Output the [X, Y] coordinate of the center of the cell containing the given text.  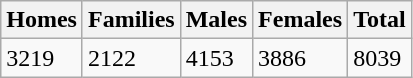
2122 [131, 58]
Females [300, 20]
Homes [42, 20]
Males [216, 20]
Families [131, 20]
8039 [380, 58]
3219 [42, 58]
Total [380, 20]
3886 [300, 58]
4153 [216, 58]
